Find where the given text appears and provide that cell's center as [x, y] coordinate. 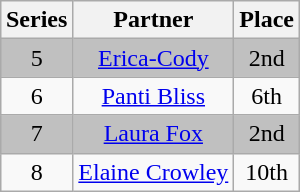
Panti Bliss [154, 96]
Place [267, 20]
7 [36, 134]
Partner [154, 20]
Series [36, 20]
10th [267, 172]
Elaine Crowley [154, 172]
6 [36, 96]
8 [36, 172]
Erica-Cody [154, 58]
Laura Fox [154, 134]
6th [267, 96]
5 [36, 58]
